Search for the cell housing the specified text and yield its [X, Y] center coordinate. 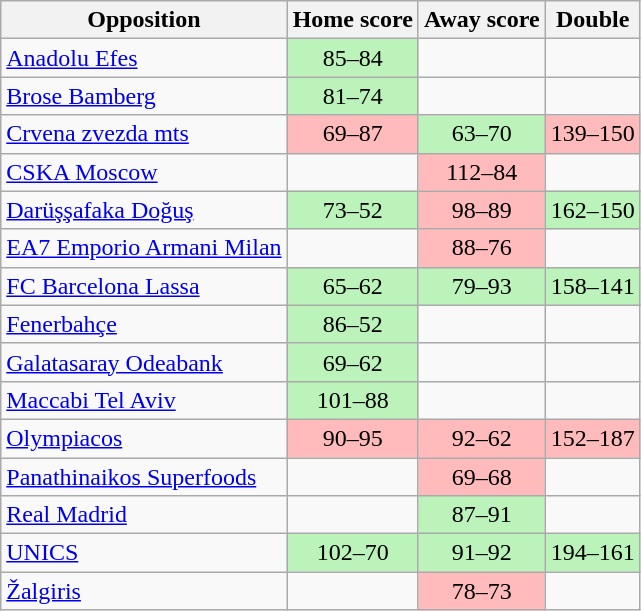
78–73 [482, 591]
Darüşşafaka Doğuş [144, 210]
Panathinaikos Superfoods [144, 477]
79–93 [482, 286]
Double [592, 20]
Opposition [144, 20]
69–87 [352, 134]
92–62 [482, 438]
102–70 [352, 553]
91–92 [482, 553]
162–150 [592, 210]
88–76 [482, 248]
Home score [352, 20]
90–95 [352, 438]
63–70 [482, 134]
Maccabi Tel Aviv [144, 400]
Crvena zvezda mts [144, 134]
Anadolu Efes [144, 58]
CSKA Moscow [144, 172]
UNICS [144, 553]
158–141 [592, 286]
112–84 [482, 172]
69–68 [482, 477]
EA7 Emporio Armani Milan [144, 248]
Real Madrid [144, 515]
Brose Bamberg [144, 96]
86–52 [352, 324]
69–62 [352, 362]
98–89 [482, 210]
Galatasaray Odeabank [144, 362]
Away score [482, 20]
194–161 [592, 553]
Fenerbahçe [144, 324]
FC Barcelona Lassa [144, 286]
87–91 [482, 515]
73–52 [352, 210]
Olympiacos [144, 438]
85–84 [352, 58]
65–62 [352, 286]
81–74 [352, 96]
Žalgiris [144, 591]
152–187 [592, 438]
139–150 [592, 134]
101–88 [352, 400]
